Find where the given text appears and provide that cell's center as [X, Y] coordinate. 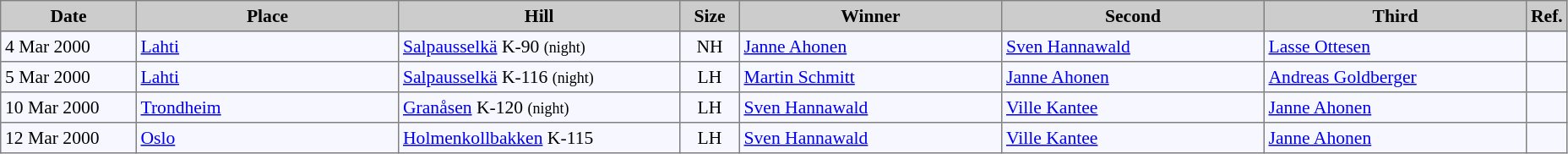
NH [710, 47]
Place [267, 16]
Salpausselkä K-90 (night) [539, 47]
Trondheim [267, 107]
10 Mar 2000 [68, 107]
Oslo [267, 138]
5 Mar 2000 [68, 77]
Size [710, 16]
Granåsen K-120 (night) [539, 107]
12 Mar 2000 [68, 138]
Ref. [1547, 16]
Lasse Ottesen [1395, 47]
Andreas Goldberger [1395, 77]
Holmenkollbakken K-115 [539, 138]
4 Mar 2000 [68, 47]
Winner [870, 16]
Third [1395, 16]
Salpausselkä K-116 (night) [539, 77]
Hill [539, 16]
Second [1133, 16]
Martin Schmitt [870, 77]
Date [68, 16]
